For the text-containing cell, return its midpoint in (x, y) coordinate format. 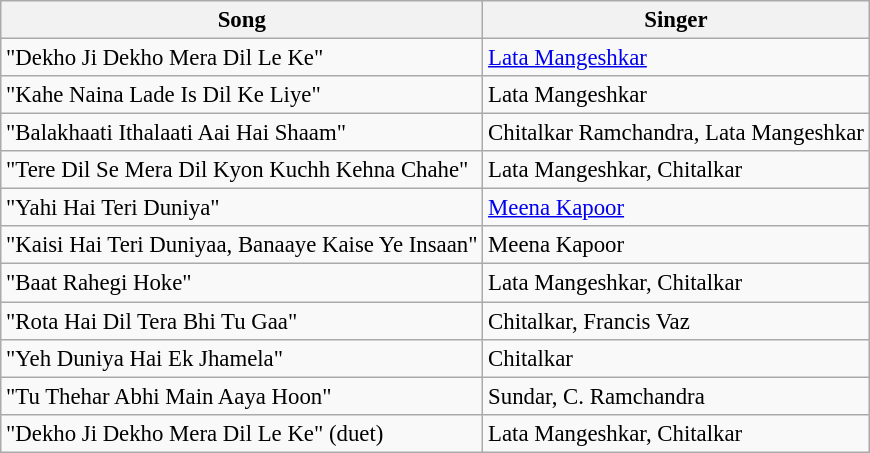
"Balakhaati Ithalaati Aai Hai Shaam" (242, 133)
"Dekho Ji Dekho Mera Dil Le Ke" (duet) (242, 433)
Sundar, C. Ramchandra (676, 396)
"Tere Dil Se Mera Dil Kyon Kuchh Kehna Chahe" (242, 170)
Singer (676, 20)
"Kahe Naina Lade Is Dil Ke Liye" (242, 95)
"Yahi Hai Teri Duniya" (242, 208)
"Tu Thehar Abhi Main Aaya Hoon" (242, 396)
Chitalkar Ramchandra, Lata Mangeshkar (676, 133)
"Dekho Ji Dekho Mera Dil Le Ke" (242, 58)
Song (242, 20)
"Yeh Duniya Hai Ek Jhamela" (242, 358)
Chitalkar, Francis Vaz (676, 321)
"Kaisi Hai Teri Duniyaa, Banaaye Kaise Ye Insaan" (242, 245)
Chitalkar (676, 358)
"Baat Rahegi Hoke" (242, 283)
"Rota Hai Dil Tera Bhi Tu Gaa" (242, 321)
